Pinpoint the cell where the given text exists, returning its (x, y) midpoint coordinate. 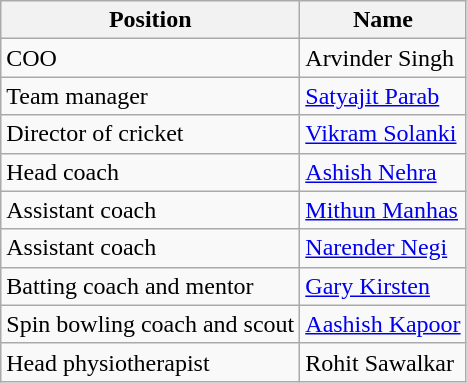
Spin bowling coach and scout (150, 324)
Position (150, 20)
Head coach (150, 172)
COO (150, 58)
Aashish Kapoor (383, 324)
Batting coach and mentor (150, 286)
Ashish Nehra (383, 172)
Narender Negi (383, 248)
Rohit Sawalkar (383, 362)
Gary Kirsten (383, 286)
Head physiotherapist (150, 362)
Vikram Solanki (383, 134)
Arvinder Singh (383, 58)
Team manager (150, 96)
Director of cricket (150, 134)
Name (383, 20)
Mithun Manhas (383, 210)
Satyajit Parab (383, 96)
